For the text-containing cell, return its midpoint in [X, Y] coordinate format. 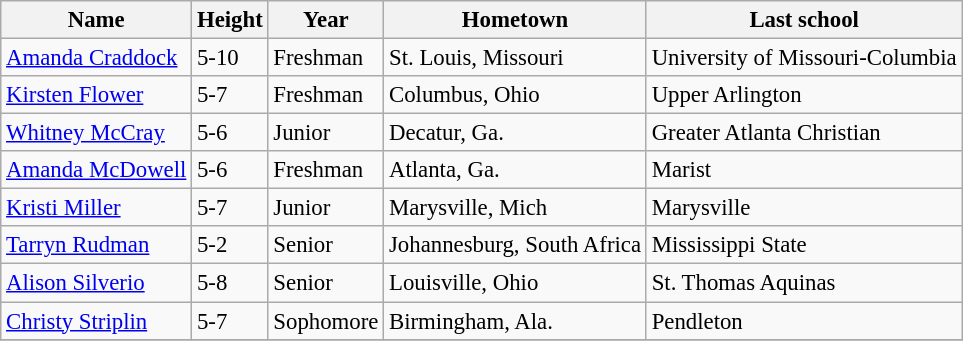
Year [326, 20]
St. Thomas Aquinas [804, 283]
Decatur, Ga. [516, 133]
Johannesburg, South Africa [516, 245]
Amanda McDowell [96, 170]
Sophomore [326, 321]
Kristi Miller [96, 208]
St. Louis, Missouri [516, 58]
Hometown [516, 20]
Marysville [804, 208]
Columbus, Ohio [516, 95]
Birmingham, Ala. [516, 321]
Alison Silverio [96, 283]
5-10 [230, 58]
Upper Arlington [804, 95]
Last school [804, 20]
Marysville, Mich [516, 208]
Whitney McCray [96, 133]
Louisville, Ohio [516, 283]
5-8 [230, 283]
Name [96, 20]
Amanda Craddock [96, 58]
Kirsten Flower [96, 95]
Atlanta, Ga. [516, 170]
University of Missouri-Columbia [804, 58]
Greater Atlanta Christian [804, 133]
Pendleton [804, 321]
Marist [804, 170]
5-2 [230, 245]
Mississippi State [804, 245]
Height [230, 20]
Tarryn Rudman [96, 245]
Christy Striplin [96, 321]
